Scan for the cell matching the given text and deliver its [x, y] coordinate at center. 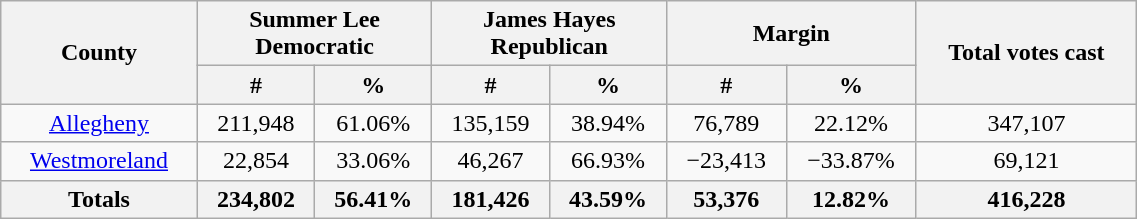
33.06% [374, 161]
County [99, 52]
76,789 [726, 123]
Margin [792, 34]
−33.87% [851, 161]
−23,413 [726, 161]
211,948 [256, 123]
Totals [99, 199]
347,107 [1026, 123]
234,802 [256, 199]
181,426 [490, 199]
12.82% [851, 199]
Summer LeeDemocratic [314, 34]
43.59% [608, 199]
Allegheny [99, 123]
22,854 [256, 161]
53,376 [726, 199]
Total votes cast [1026, 52]
61.06% [374, 123]
46,267 [490, 161]
135,159 [490, 123]
22.12% [851, 123]
416,228 [1026, 199]
Westmoreland [99, 161]
James HayesRepublican [550, 34]
66.93% [608, 161]
56.41% [374, 199]
38.94% [608, 123]
69,121 [1026, 161]
